Detect which cell encompasses the target text, then output its [X, Y] center coordinate. 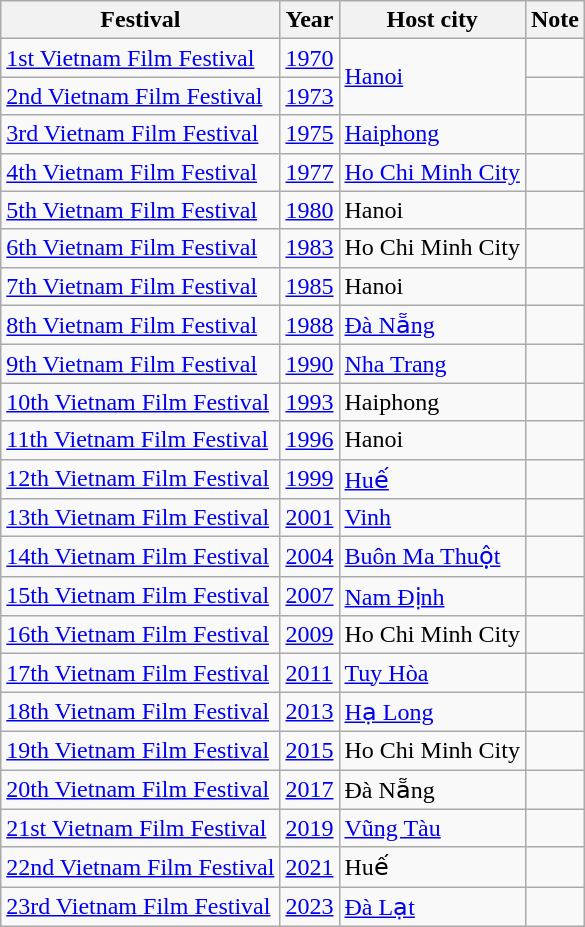
Buôn Ma Thuột [432, 557]
11th Vietnam Film Festival [140, 440]
2021 [310, 867]
2007 [310, 596]
1985 [310, 286]
8th Vietnam Film Festival [140, 325]
1996 [310, 440]
19th Vietnam Film Festival [140, 750]
2019 [310, 828]
2013 [310, 712]
1988 [310, 325]
18th Vietnam Film Festival [140, 712]
4th Vietnam Film Festival [140, 172]
2011 [310, 673]
1st Vietnam Film Festival [140, 58]
20th Vietnam Film Festival [140, 790]
Hạ Long [432, 712]
1975 [310, 134]
22nd Vietnam Film Festival [140, 867]
Nha Trang [432, 364]
Vinh [432, 518]
Year [310, 20]
1973 [310, 96]
21st Vietnam Film Festival [140, 828]
2009 [310, 635]
2nd Vietnam Film Festival [140, 96]
1970 [310, 58]
5th Vietnam Film Festival [140, 210]
12th Vietnam Film Festival [140, 479]
1990 [310, 364]
10th Vietnam Film Festival [140, 402]
2017 [310, 790]
3rd Vietnam Film Festival [140, 134]
2015 [310, 750]
1983 [310, 248]
Vũng Tàu [432, 828]
Note [554, 20]
2004 [310, 557]
15th Vietnam Film Festival [140, 596]
Festival [140, 20]
1999 [310, 479]
6th Vietnam Film Festival [140, 248]
Host city [432, 20]
1977 [310, 172]
13th Vietnam Film Festival [140, 518]
1993 [310, 402]
16th Vietnam Film Festival [140, 635]
2001 [310, 518]
14th Vietnam Film Festival [140, 557]
17th Vietnam Film Festival [140, 673]
23rd Vietnam Film Festival [140, 907]
2023 [310, 907]
9th Vietnam Film Festival [140, 364]
Nam Định [432, 596]
Tuy Hòa [432, 673]
1980 [310, 210]
Đà Lạt [432, 907]
7th Vietnam Film Festival [140, 286]
